Locate the cell with the specified text and output its (X, Y) center coordinate. 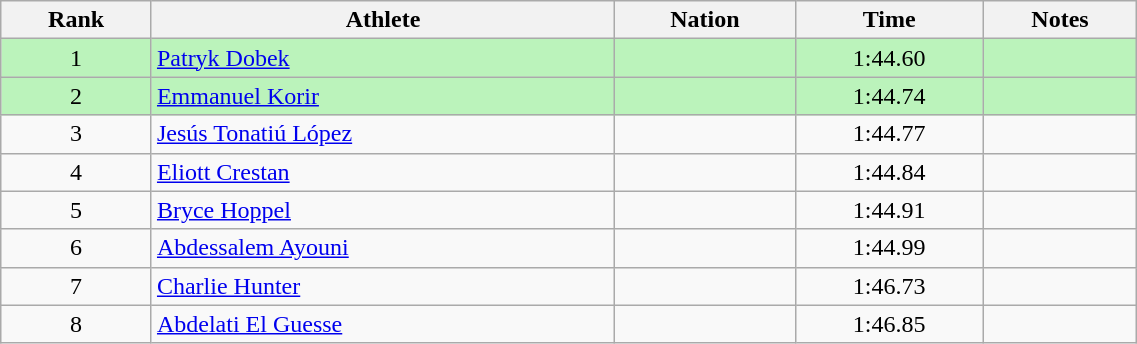
1:46.73 (889, 286)
1 (76, 58)
Notes (1060, 20)
7 (76, 286)
2 (76, 96)
Nation (706, 20)
Bryce Hoppel (382, 210)
Charlie Hunter (382, 286)
4 (76, 172)
Rank (76, 20)
1:44.91 (889, 210)
Eliott Crestan (382, 172)
8 (76, 324)
6 (76, 248)
Emmanuel Korir (382, 96)
5 (76, 210)
Time (889, 20)
Patryk Dobek (382, 58)
Abdelati El Guesse (382, 324)
1:44.60 (889, 58)
1:44.84 (889, 172)
3 (76, 134)
1:44.74 (889, 96)
Jesús Tonatiú López (382, 134)
Athlete (382, 20)
1:44.77 (889, 134)
1:46.85 (889, 324)
1:44.99 (889, 248)
Abdessalem Ayouni (382, 248)
